Return the (x, y) coordinate for the center point of the cell that contains the specified text.  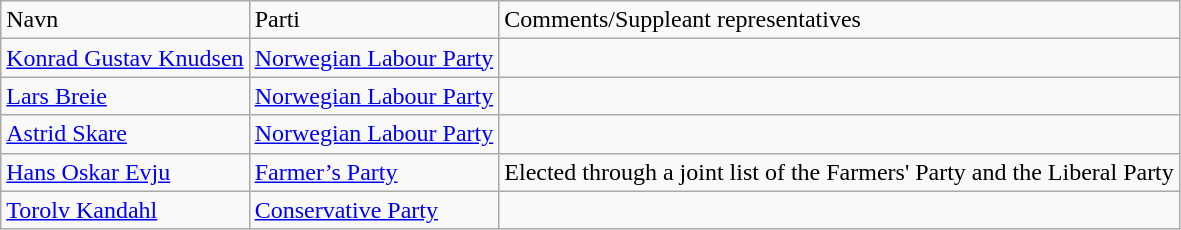
Torolv Kandahl (125, 210)
Konrad Gustav Knudsen (125, 58)
Comments/Suppleant representatives (840, 20)
Hans Oskar Evju (125, 172)
Farmer’s Party (374, 172)
Elected through a joint list of the Farmers' Party and the Liberal Party (840, 172)
Conservative Party (374, 210)
Parti (374, 20)
Astrid Skare (125, 134)
Lars Breie (125, 96)
Navn (125, 20)
